Scan for the cell matching the given text and deliver its [X, Y] coordinate at center. 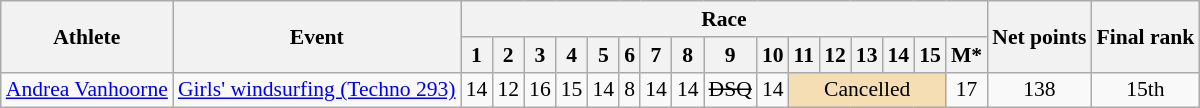
17 [966, 90]
M* [966, 55]
13 [867, 55]
Race [724, 19]
4 [572, 55]
9 [730, 55]
Event [317, 36]
7 [656, 55]
Final rank [1146, 36]
15th [1146, 90]
Cancelled [868, 90]
10 [773, 55]
5 [603, 55]
16 [540, 90]
Net points [1039, 36]
Athlete [87, 36]
3 [540, 55]
Girls' windsurfing (Techno 293) [317, 90]
Andrea Vanhoorne [87, 90]
11 [804, 55]
138 [1039, 90]
6 [630, 55]
2 [508, 55]
DSQ [730, 90]
1 [477, 55]
